Capture the cell that displays the provided text and extract its [X, Y] central coordinate. 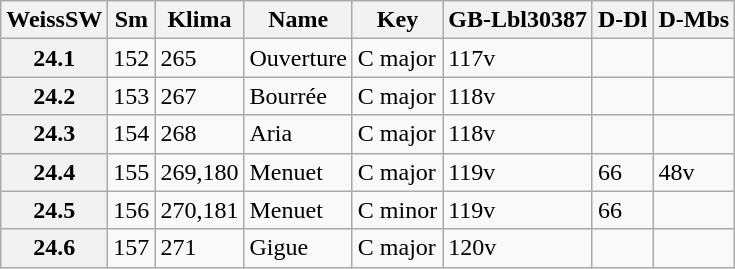
C minor [397, 210]
120v [518, 248]
Sm [132, 20]
Name [298, 20]
Bourrée [298, 96]
Aria [298, 134]
24.6 [54, 248]
156 [132, 210]
WeissSW [54, 20]
D-Dl [622, 20]
Gigue [298, 248]
24.1 [54, 58]
24.2 [54, 96]
157 [132, 248]
267 [200, 96]
155 [132, 172]
Ouverture [298, 58]
152 [132, 58]
117v [518, 58]
24.4 [54, 172]
24.5 [54, 210]
271 [200, 248]
Klima [200, 20]
24.3 [54, 134]
GB-Lbl30387 [518, 20]
153 [132, 96]
270,181 [200, 210]
48v [694, 172]
Key [397, 20]
154 [132, 134]
269,180 [200, 172]
265 [200, 58]
D-Mbs [694, 20]
268 [200, 134]
